Capture the cell that displays the provided text and extract its (x, y) central coordinate. 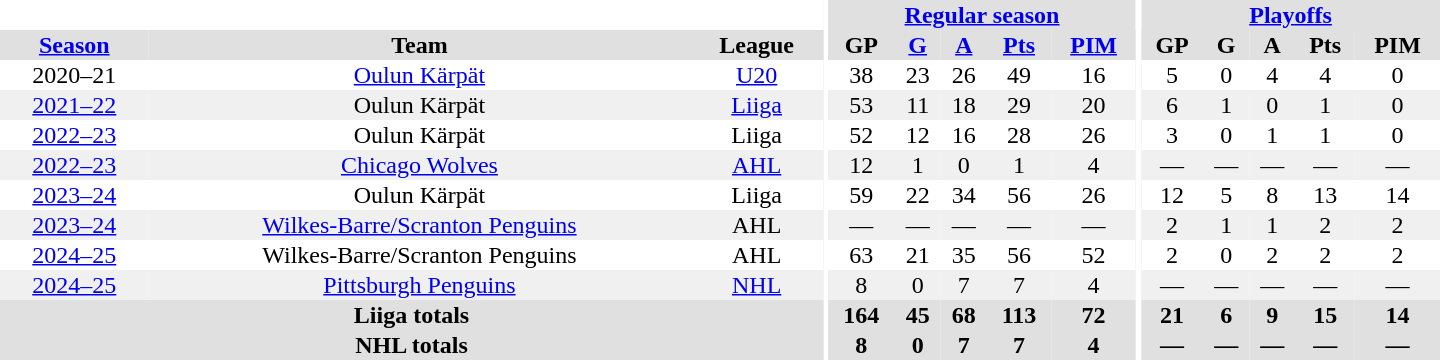
League (756, 45)
20 (1094, 105)
U20 (756, 75)
3 (1172, 135)
68 (964, 315)
9 (1272, 315)
NHL (756, 285)
22 (918, 195)
Team (420, 45)
Chicago Wolves (420, 165)
13 (1325, 195)
11 (918, 105)
72 (1094, 315)
18 (964, 105)
53 (862, 105)
28 (1019, 135)
Liiga totals (412, 315)
Pittsburgh Penguins (420, 285)
49 (1019, 75)
34 (964, 195)
2021–22 (74, 105)
15 (1325, 315)
2020–21 (74, 75)
59 (862, 195)
NHL totals (412, 345)
63 (862, 255)
29 (1019, 105)
113 (1019, 315)
Regular season (982, 15)
38 (862, 75)
164 (862, 315)
35 (964, 255)
23 (918, 75)
45 (918, 315)
Season (74, 45)
Playoffs (1290, 15)
